Provide the (X, Y) coordinate of the cell's center where the given text is located.  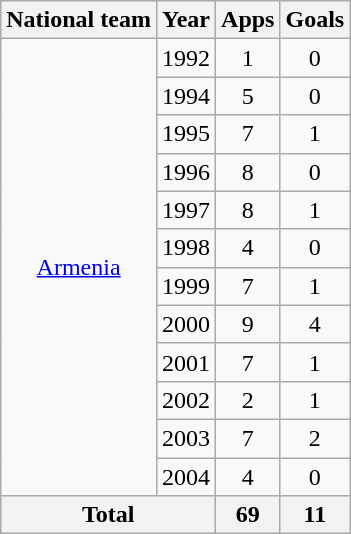
Year (186, 20)
Total (108, 515)
1995 (186, 134)
Apps (248, 20)
1994 (186, 96)
2001 (186, 362)
69 (248, 515)
2000 (186, 324)
National team (79, 20)
9 (248, 324)
Armenia (79, 268)
1998 (186, 248)
5 (248, 96)
1997 (186, 210)
Goals (315, 20)
1999 (186, 286)
1992 (186, 58)
11 (315, 515)
2004 (186, 477)
1996 (186, 172)
2002 (186, 400)
2003 (186, 438)
